Locate the cell with the specified text and output its [x, y] center coordinate. 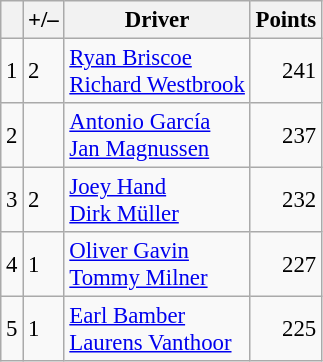
Joey Hand Dirk Müller [157, 200]
232 [286, 200]
+/– [44, 20]
225 [286, 330]
3 [12, 200]
Ryan Briscoe Richard Westbrook [157, 72]
Points [286, 20]
227 [286, 264]
Oliver Gavin Tommy Milner [157, 264]
Earl Bamber Laurens Vanthoor [157, 330]
5 [12, 330]
241 [286, 72]
4 [12, 264]
Driver [157, 20]
237 [286, 136]
Antonio García Jan Magnussen [157, 136]
